Find where the given text appears and provide that cell's center as [x, y] coordinate. 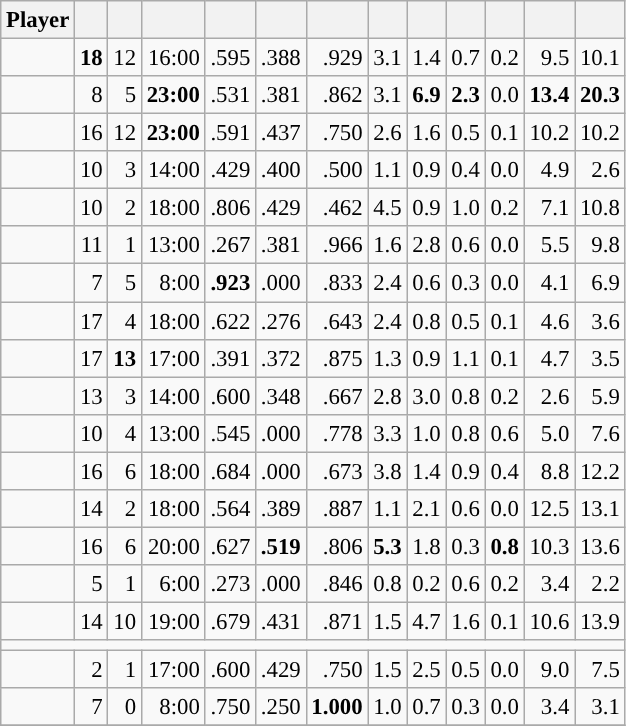
.923 [230, 283]
1.000 [337, 707]
.622 [230, 321]
5.3 [388, 546]
3.3 [388, 433]
.391 [230, 358]
10.3 [549, 546]
6:00 [173, 584]
8.8 [549, 471]
0 [124, 707]
.833 [337, 283]
.500 [337, 170]
3.0 [426, 396]
9.5 [549, 58]
.929 [337, 58]
5.0 [549, 433]
.564 [230, 509]
.871 [337, 621]
7.6 [600, 433]
.966 [337, 245]
9.8 [600, 245]
.388 [281, 58]
.531 [230, 95]
2.5 [426, 670]
4.9 [549, 170]
19:00 [173, 621]
2.2 [600, 584]
1.8 [426, 546]
.887 [337, 509]
.627 [230, 546]
12.2 [600, 471]
7.1 [549, 208]
18 [92, 58]
20.3 [600, 95]
4.1 [549, 283]
.348 [281, 396]
.400 [281, 170]
.545 [230, 433]
.431 [281, 621]
.437 [281, 133]
.595 [230, 58]
8 [92, 95]
.273 [230, 584]
20:00 [173, 546]
1.3 [388, 358]
.643 [337, 321]
9.0 [549, 670]
.778 [337, 433]
.462 [337, 208]
12.5 [549, 509]
13.4 [549, 95]
7.5 [600, 670]
13.1 [600, 509]
2.3 [466, 95]
.862 [337, 95]
10.1 [600, 58]
.846 [337, 584]
.276 [281, 321]
.667 [337, 396]
.372 [281, 358]
Player [38, 20]
.679 [230, 621]
.519 [281, 546]
4.6 [549, 321]
16:00 [173, 58]
3.8 [388, 471]
4.5 [388, 208]
13.6 [600, 546]
11 [92, 245]
2.1 [426, 509]
13.9 [600, 621]
3.5 [600, 358]
10.8 [600, 208]
5.9 [600, 396]
.267 [230, 245]
10.6 [549, 621]
.684 [230, 471]
5.5 [549, 245]
3.6 [600, 321]
.673 [337, 471]
.875 [337, 358]
.389 [281, 509]
.250 [281, 707]
.591 [230, 133]
